Scan for the cell matching the given text and deliver its (X, Y) coordinate at center. 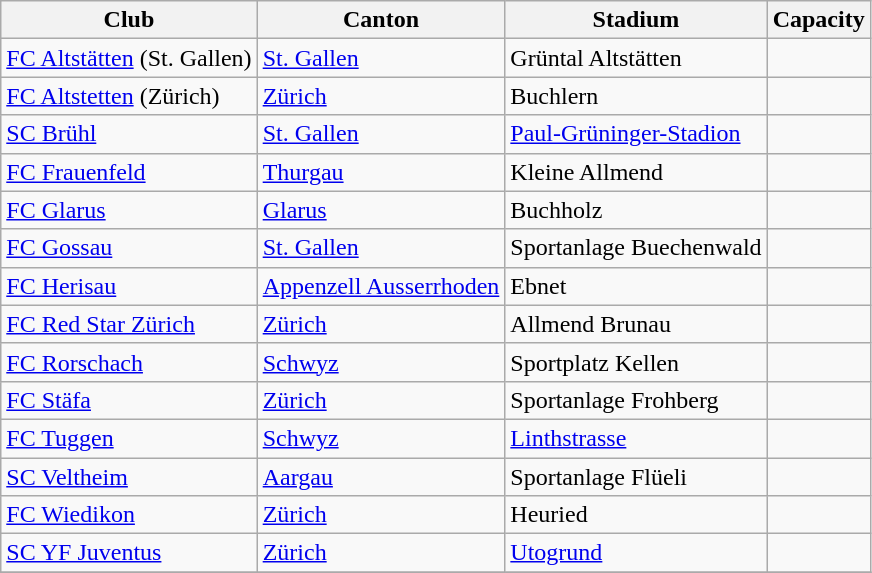
FC Tuggen (129, 438)
FC Gossau (129, 248)
FC Wiedikon (129, 515)
FC Red Star Zürich (129, 324)
Sportanlage Buechenwald (636, 248)
Stadium (636, 20)
FC Stäfa (129, 400)
Buchlern (636, 96)
Grüntal Altstätten (636, 58)
FC Rorschach (129, 362)
Kleine Allmend (636, 172)
Heuried (636, 515)
Utogrund (636, 553)
Thurgau (381, 172)
FC Altstätten (St. Gallen) (129, 58)
Buchholz (636, 210)
SC Brühl (129, 134)
Appenzell Ausserrhoden (381, 286)
Aargau (381, 477)
FC Glarus (129, 210)
Club (129, 20)
FC Altstetten (Zürich) (129, 96)
FC Herisau (129, 286)
Capacity (818, 20)
Sportanlage Frohberg (636, 400)
Paul-Grüninger-Stadion (636, 134)
SC Veltheim (129, 477)
FC Frauenfeld (129, 172)
Allmend Brunau (636, 324)
SC YF Juventus (129, 553)
Sportanlage Flüeli (636, 477)
Sportplatz Kellen (636, 362)
Glarus (381, 210)
Canton (381, 20)
Ebnet (636, 286)
Linthstrasse (636, 438)
